Identify which cell holds the provided text, then report its (X, Y) central coordinate. 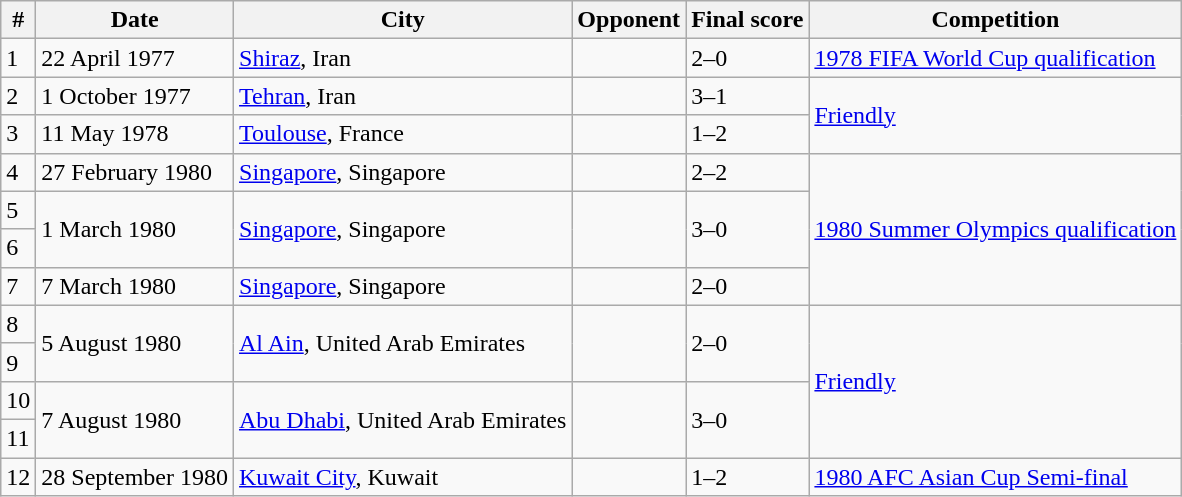
7 (18, 286)
11 (18, 438)
12 (18, 477)
22 April 1977 (135, 58)
10 (18, 400)
28 September 1980 (135, 477)
7 March 1980 (135, 286)
Final score (748, 20)
11 May 1978 (135, 134)
8 (18, 324)
3 (18, 134)
# (18, 20)
Abu Dhabi, United Arab Emirates (403, 419)
Date (135, 20)
City (403, 20)
1 October 1977 (135, 96)
Al Ain, United Arab Emirates (403, 343)
5 August 1980 (135, 343)
1978 FIFA World Cup qualification (996, 58)
2–2 (748, 172)
7 August 1980 (135, 419)
Toulouse, France (403, 134)
Competition (996, 20)
5 (18, 210)
1980 AFC Asian Cup Semi-final (996, 477)
4 (18, 172)
1 (18, 58)
Shiraz, Iran (403, 58)
2 (18, 96)
27 February 1980 (135, 172)
9 (18, 362)
Tehran, Iran (403, 96)
1980 Summer Olympics qualification (996, 229)
Kuwait City, Kuwait (403, 477)
3–1 (748, 96)
1 March 1980 (135, 229)
6 (18, 248)
Opponent (629, 20)
